For the text-containing cell, return its midpoint in (X, Y) coordinate format. 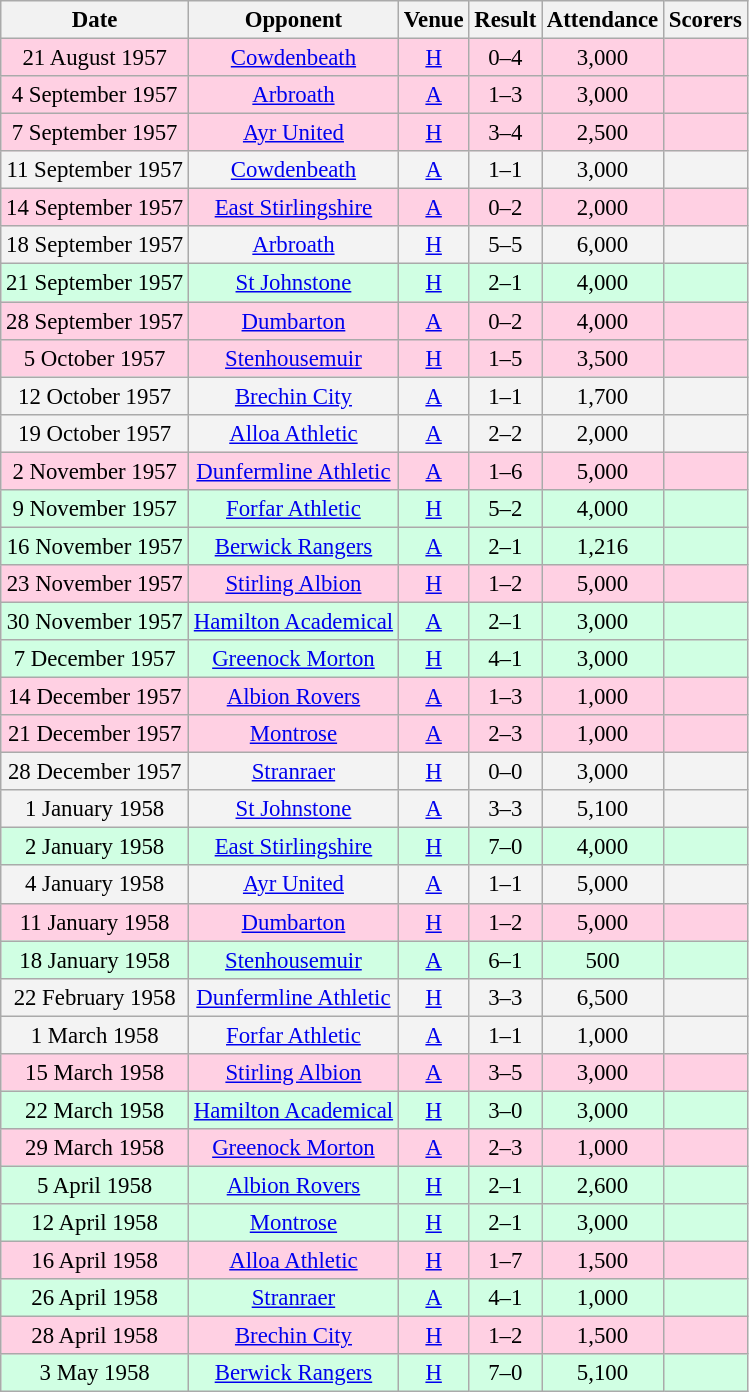
26 April 1958 (95, 1298)
29 March 1958 (95, 1148)
28 December 1957 (95, 772)
19 October 1957 (95, 433)
0–0 (506, 772)
1,700 (603, 396)
3,500 (603, 358)
18 September 1957 (95, 245)
5–2 (506, 509)
21 September 1957 (95, 283)
6,000 (603, 245)
9 November 1957 (95, 509)
5 April 1958 (95, 1185)
Attendance (603, 20)
5–5 (506, 245)
7 December 1957 (95, 659)
1–5 (506, 358)
0–4 (506, 58)
2,500 (603, 133)
5 October 1957 (95, 358)
2,600 (603, 1185)
11 September 1957 (95, 170)
16 April 1958 (95, 1261)
Date (95, 20)
16 November 1957 (95, 546)
12 October 1957 (95, 396)
7 September 1957 (95, 133)
30 November 1957 (95, 621)
3–0 (506, 1110)
14 December 1957 (95, 697)
Venue (434, 20)
12 April 1958 (95, 1223)
28 April 1958 (95, 1336)
2–2 (506, 433)
3–5 (506, 1073)
Scorers (705, 20)
23 November 1957 (95, 584)
1,216 (603, 546)
21 August 1957 (95, 58)
2 January 1958 (95, 847)
18 January 1958 (95, 960)
6,500 (603, 997)
3 May 1958 (95, 1373)
1 March 1958 (95, 1035)
4 January 1958 (95, 885)
1–6 (506, 471)
14 September 1957 (95, 208)
6–1 (506, 960)
11 January 1958 (95, 922)
1 January 1958 (95, 809)
1–7 (506, 1261)
500 (603, 960)
4 September 1957 (95, 95)
Result (506, 20)
22 February 1958 (95, 997)
22 March 1958 (95, 1110)
28 September 1957 (95, 321)
15 March 1958 (95, 1073)
Opponent (294, 20)
21 December 1957 (95, 734)
3–4 (506, 133)
2 November 1957 (95, 471)
